Determine the [X, Y] coordinate at the center of the cell enclosing the given text.  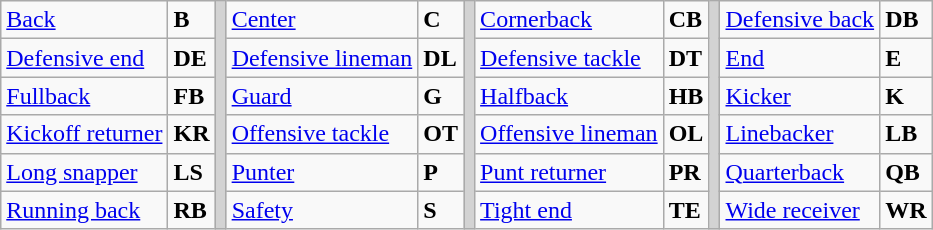
Center [322, 20]
Quarterback [800, 172]
Offensive tackle [322, 134]
WR [906, 210]
Defensive tackle [570, 58]
P [441, 172]
Linebacker [800, 134]
DT [686, 58]
B [192, 20]
K [906, 96]
CB [686, 20]
Tight end [570, 210]
PR [686, 172]
HB [686, 96]
E [906, 58]
Back [84, 20]
Punter [322, 172]
Long snapper [84, 172]
Defensive lineman [322, 58]
Wide receiver [800, 210]
LS [192, 172]
DL [441, 58]
LB [906, 134]
Running back [84, 210]
FB [192, 96]
OT [441, 134]
Defensive back [800, 20]
C [441, 20]
Guard [322, 96]
TE [686, 210]
Kickoff returner [84, 134]
QB [906, 172]
Safety [322, 210]
End [800, 58]
Kicker [800, 96]
G [441, 96]
Punt returner [570, 172]
DB [906, 20]
KR [192, 134]
Halfback [570, 96]
OL [686, 134]
S [441, 210]
RB [192, 210]
Offensive lineman [570, 134]
DE [192, 58]
Cornerback [570, 20]
Defensive end [84, 58]
Fullback [84, 96]
